Locate the cell with the specified text and output its (x, y) center coordinate. 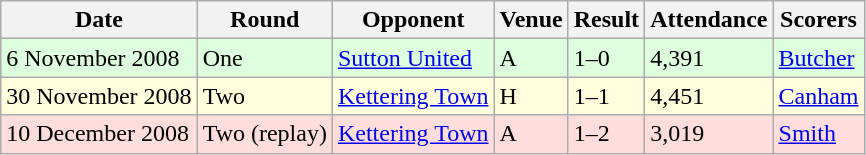
1–1 (606, 96)
1–2 (606, 134)
One (264, 58)
Result (606, 20)
6 November 2008 (99, 58)
10 December 2008 (99, 134)
Two (replay) (264, 134)
30 November 2008 (99, 96)
Canham (818, 96)
Two (264, 96)
1–0 (606, 58)
Smith (818, 134)
Venue (531, 20)
4,391 (709, 58)
Opponent (413, 20)
Date (99, 20)
3,019 (709, 134)
H (531, 96)
Round (264, 20)
Sutton United (413, 58)
Scorers (818, 20)
Attendance (709, 20)
4,451 (709, 96)
Butcher (818, 58)
